Output the (X, Y) coordinate of the center of the cell containing the given text.  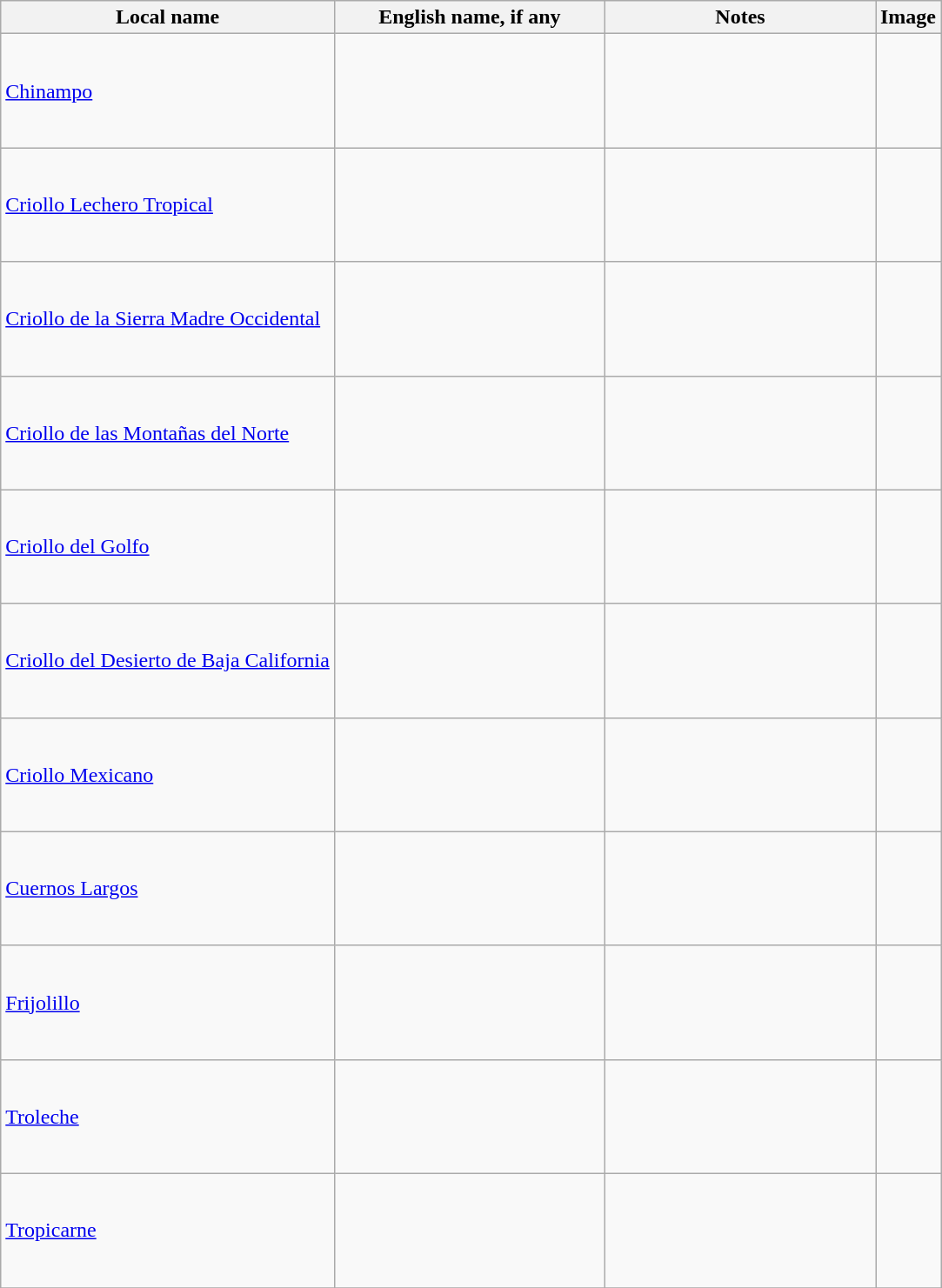
Notes (739, 17)
Image (908, 17)
Criollo del Desierto de Baja California (168, 661)
Local name (168, 17)
Cuernos Largos (168, 889)
Tropicarne (168, 1230)
Criollo de la Sierra Madre Occidental (168, 318)
Criollo Mexicano (168, 774)
Chinampo (168, 90)
Troleche (168, 1117)
Criollo del Golfo (168, 546)
Criollo de las Montañas del Norte (168, 433)
Frijolillo (168, 1002)
Criollo Lechero Tropical (168, 205)
English name, if any (470, 17)
